Determine the [X, Y] coordinate at the center of the cell enclosing the given text.  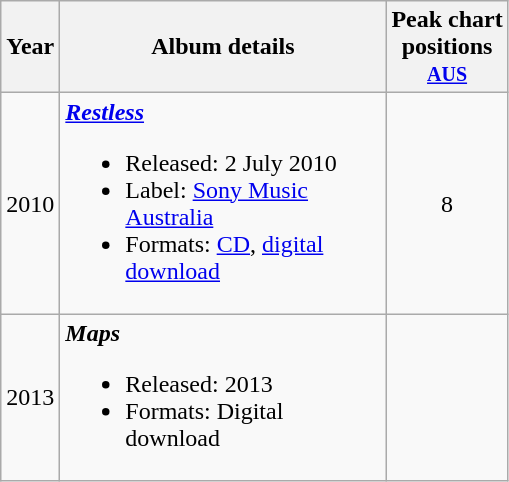
8 [447, 204]
MapsReleased: 2013Formats: Digital download [223, 398]
Peak chartpositionsAUS [447, 47]
RestlessReleased: 2 July 2010Label: Sony Music AustraliaFormats: CD, digital download [223, 204]
2013 [30, 398]
2010 [30, 204]
Year [30, 47]
Album details [223, 47]
